Scan for the cell matching the given text and deliver its (x, y) coordinate at center. 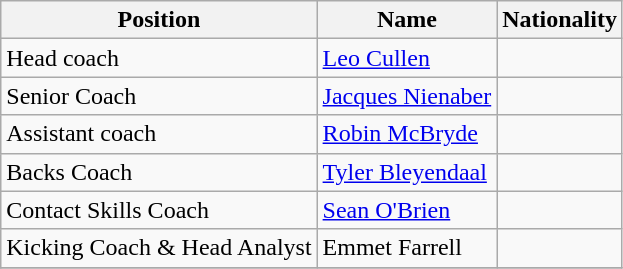
Tyler Bleyendaal (407, 172)
Contact Skills Coach (159, 210)
Robin McBryde (407, 134)
Leo Cullen (407, 58)
Assistant coach (159, 134)
Emmet Farrell (407, 248)
Senior Coach (159, 96)
Nationality (560, 20)
Head coach (159, 58)
Jacques Nienaber (407, 96)
Sean O'Brien (407, 210)
Name (407, 20)
Position (159, 20)
Backs Coach (159, 172)
Kicking Coach & Head Analyst (159, 248)
